Find where the given text appears and provide that cell's center as [x, y] coordinate. 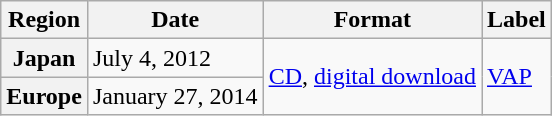
Region [44, 20]
Date [175, 20]
Format [372, 20]
Japan [44, 58]
July 4, 2012 [175, 58]
CD, digital download [372, 77]
Europe [44, 96]
January 27, 2014 [175, 96]
VAP [517, 77]
Label [517, 20]
